Search for the cell housing the specified text and yield its [X, Y] center coordinate. 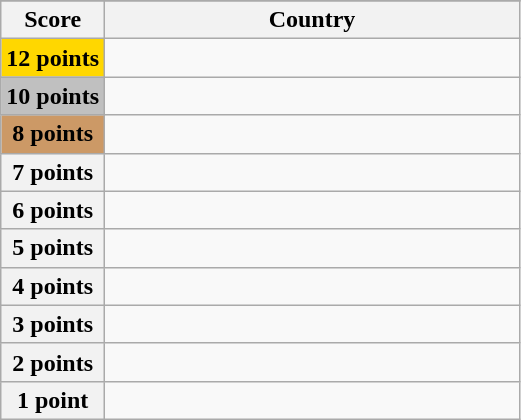
3 points [53, 324]
8 points [53, 134]
7 points [53, 172]
5 points [53, 248]
6 points [53, 210]
4 points [53, 286]
Country [312, 20]
2 points [53, 362]
12 points [53, 58]
1 point [53, 400]
10 points [53, 96]
Score [53, 20]
